Return the [X, Y] coordinate for the center point of the cell that contains the specified text.  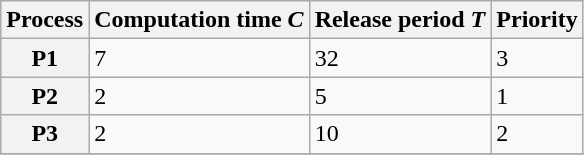
3 [537, 58]
Process [45, 20]
1 [537, 96]
Computation time C [199, 20]
32 [400, 58]
Priority [537, 20]
10 [400, 134]
7 [199, 58]
Release period T [400, 20]
P3 [45, 134]
P1 [45, 58]
5 [400, 96]
P2 [45, 96]
